Output the [x, y] coordinate of the center of the cell containing the given text.  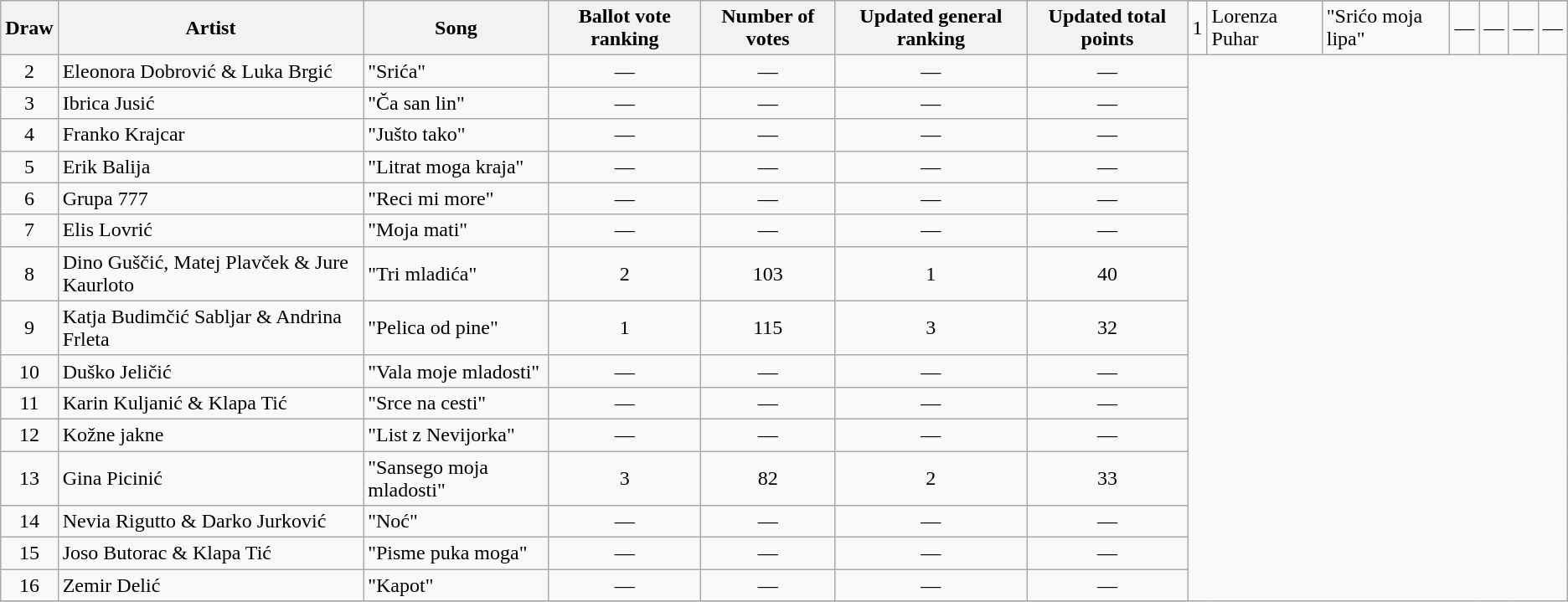
40 [1107, 273]
Ibrica Jusić [211, 103]
"Pisme puka moga" [456, 553]
Updated total points [1107, 28]
"Vala moje mladosti" [456, 371]
Gina Picinić [211, 477]
Ballot vote ranking [625, 28]
7 [29, 230]
Erik Balija [211, 167]
4 [29, 135]
13 [29, 477]
"Litrat moga kraja" [456, 167]
14 [29, 522]
Number of votes [768, 28]
Karin Kuljanić & Klapa Tić [211, 403]
8 [29, 273]
103 [768, 273]
16 [29, 585]
"Sansego moja mladosti" [456, 477]
Joso Butorac & Klapa Tić [211, 553]
Kožne jakne [211, 435]
Dino Guščić, Matej Plavček & Jure Kaurloto [211, 273]
115 [768, 328]
"List z Nevijorka" [456, 435]
Updated general ranking [931, 28]
"Reci mi more" [456, 198]
Zemir Delić [211, 585]
82 [768, 477]
Draw [29, 28]
"Ča san lin" [456, 103]
9 [29, 328]
10 [29, 371]
Elis Lovrić [211, 230]
33 [1107, 477]
Katja Budimčić Sabljar & Andrina Frleta [211, 328]
Artist [211, 28]
"Kapot" [456, 585]
6 [29, 198]
5 [29, 167]
Grupa 777 [211, 198]
15 [29, 553]
"Srića" [456, 71]
12 [29, 435]
Song [456, 28]
Franko Krajcar [211, 135]
Lorenza Puhar [1265, 28]
"Jušto tako" [456, 135]
"Srićo moja lipa" [1385, 28]
11 [29, 403]
Nevia Rigutto & Darko Jurković [211, 522]
"Pelica od pine" [456, 328]
"Srce na cesti" [456, 403]
"Noć" [456, 522]
"Tri mladića" [456, 273]
Duško Jeličić [211, 371]
Eleonora Dobrović & Luka Brgić [211, 71]
"Moja mati" [456, 230]
32 [1107, 328]
